Return (x, y) of the center of cell containing provided text 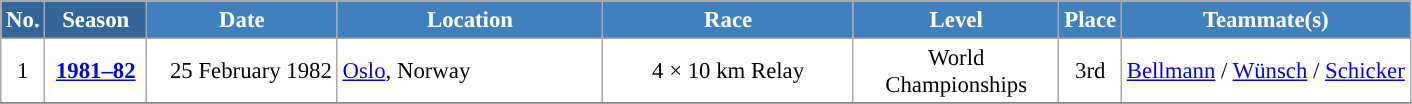
No. (23, 20)
Oslo, Norway (470, 72)
25 February 1982 (242, 72)
Season (96, 20)
1981–82 (96, 72)
World Championships (956, 72)
Level (956, 20)
Date (242, 20)
Location (470, 20)
Race (728, 20)
3rd (1090, 72)
4 × 10 km Relay (728, 72)
Teammate(s) (1266, 20)
Bellmann / Wünsch / Schicker (1266, 72)
1 (23, 72)
Place (1090, 20)
